Return [x, y] of the center of cell containing provided text 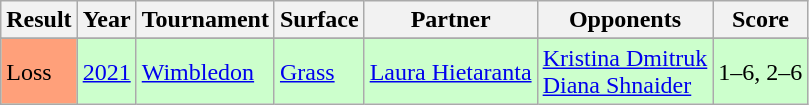
Laura Hietaranta [450, 72]
1–6, 2–6 [760, 72]
Partner [450, 20]
Opponents [625, 20]
Surface [319, 20]
Wimbledon [205, 72]
Score [760, 20]
Grass [319, 72]
Kristina Dmitruk Diana Shnaider [625, 72]
Loss [39, 72]
Result [39, 20]
Year [106, 20]
Tournament [205, 20]
2021 [106, 72]
